Pinpoint the cell where the given text exists, returning its [x, y] midpoint coordinate. 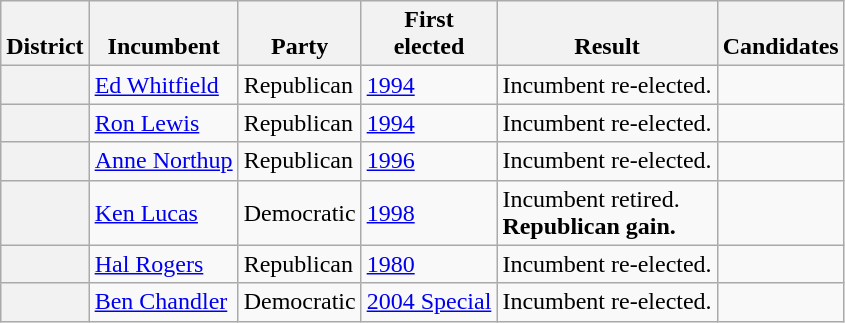
District [45, 34]
Candidates [780, 34]
Result [607, 34]
1996 [429, 161]
Hal Rogers [164, 264]
Party [300, 34]
1998 [429, 212]
1980 [429, 264]
Ed Whitfield [164, 85]
Ben Chandler [164, 302]
Incumbent retired.Republican gain. [607, 212]
Ken Lucas [164, 212]
Ron Lewis [164, 123]
2004 Special [429, 302]
Anne Northup [164, 161]
Firstelected [429, 34]
Incumbent [164, 34]
